Find where the given text appears and provide that cell's center as [x, y] coordinate. 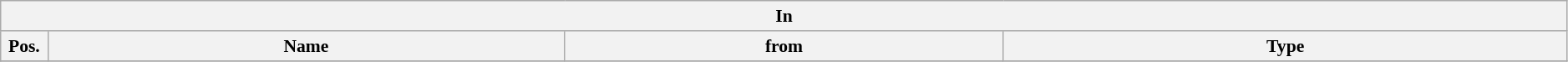
In [784, 16]
Name [306, 46]
from [784, 46]
Pos. [24, 46]
Type [1285, 46]
